Return (x, y) of the center of cell containing provided text 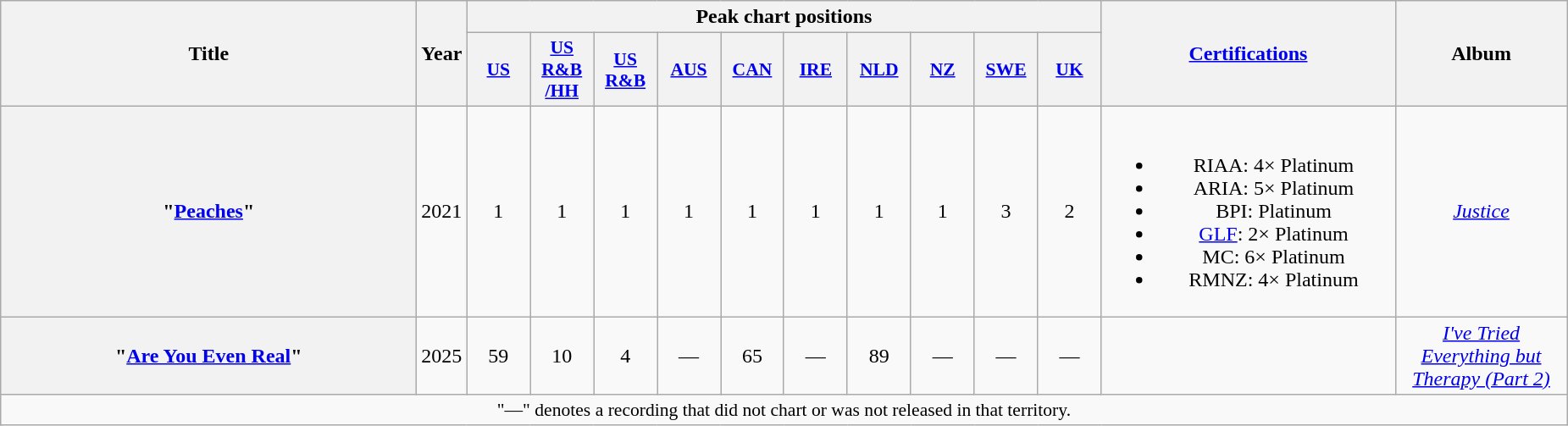
3 (1006, 211)
2025 (442, 356)
"—" denotes a recording that did not chart or was not released in that territory. (784, 410)
59 (498, 356)
89 (879, 356)
Year (442, 54)
CAN (752, 69)
Peak chart positions (784, 17)
Album (1481, 54)
IRE (815, 69)
10 (562, 356)
US (498, 69)
2 (1069, 211)
USR&B (625, 69)
65 (752, 356)
NZ (942, 69)
AUS (690, 69)
RIAA: 4× PlatinumARIA: 5× PlatinumBPI: PlatinumGLF: 2× PlatinumMC: 6× PlatinumRMNZ: 4× Platinum (1249, 211)
4 (625, 356)
"Are You Even Real" (208, 356)
Justice (1481, 211)
Title (208, 54)
2021 (442, 211)
NLD (879, 69)
Certifications (1249, 54)
USR&B/HH (562, 69)
"Peaches" (208, 211)
UK (1069, 69)
SWE (1006, 69)
I've Tried Everything but Therapy (Part 2) (1481, 356)
